Return the (X, Y) coordinate for the center point of the cell that contains the specified text.  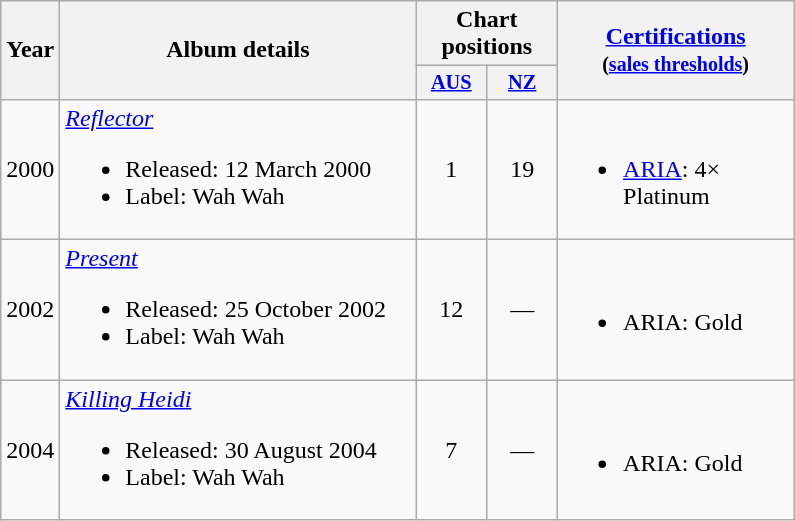
Year (30, 50)
ReflectorReleased: 12 March 2000Label: Wah Wah (238, 169)
AUS (452, 83)
7 (452, 450)
2002 (30, 310)
NZ (522, 83)
Album details (238, 50)
ARIA: 4× Platinum (676, 169)
2004 (30, 450)
19 (522, 169)
Chart positions (487, 34)
12 (452, 310)
PresentReleased: 25 October 2002Label: Wah Wah (238, 310)
2000 (30, 169)
Killing HeidiReleased: 30 August 2004Label: Wah Wah (238, 450)
Certifications(sales thresholds) (676, 50)
1 (452, 169)
